Identify which cell holds the provided text, then report its (X, Y) central coordinate. 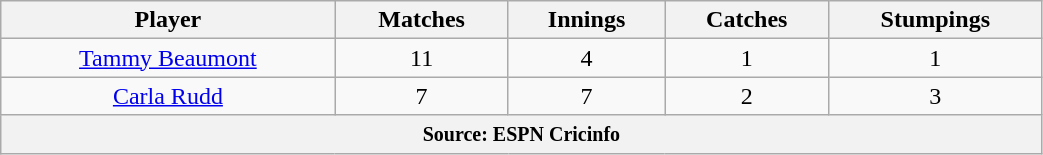
4 (586, 58)
Innings (586, 20)
Catches (747, 20)
11 (422, 58)
3 (936, 96)
Player (168, 20)
Stumpings (936, 20)
Tammy Beaumont (168, 58)
Source: ESPN Cricinfo (522, 134)
Carla Rudd (168, 96)
2 (747, 96)
Matches (422, 20)
